Determine the (X, Y) coordinate at the center of the cell enclosing the given text.  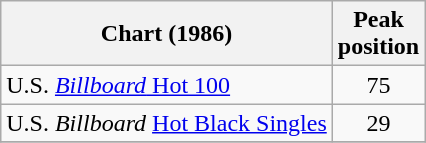
75 (378, 85)
Chart (1986) (167, 34)
U.S. Billboard Hot Black Singles (167, 123)
Peakposition (378, 34)
U.S. Billboard Hot 100 (167, 85)
29 (378, 123)
